From the cell containing the given text, extract its center point as [X, Y] coordinate. 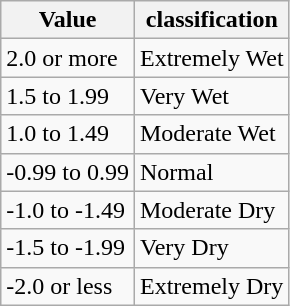
Very Dry [212, 248]
Extremely Wet [212, 58]
Moderate Dry [212, 210]
1.5 to 1.99 [68, 96]
-1.5 to -1.99 [68, 248]
Moderate Wet [212, 134]
Value [68, 20]
Normal [212, 172]
Extremely Dry [212, 286]
-2.0 or less [68, 286]
Very Wet [212, 96]
classification [212, 20]
2.0 or more [68, 58]
1.0 to 1.49 [68, 134]
-0.99 to 0.99 [68, 172]
-1.0 to -1.49 [68, 210]
